Extract the (x, y) coordinate from the center of the cell holding the provided text.  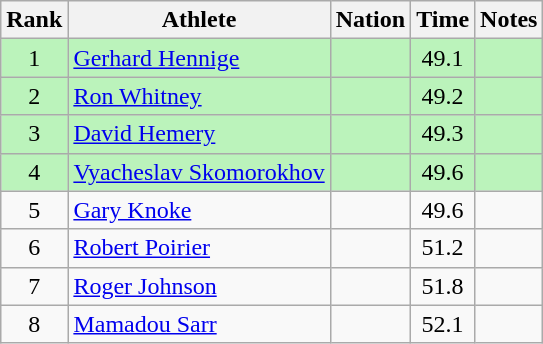
4 (34, 172)
Athlete (199, 20)
8 (34, 324)
Notes (509, 20)
Rank (34, 20)
Gary Knoke (199, 210)
52.1 (443, 324)
Roger Johnson (199, 286)
Mamadou Sarr (199, 324)
51.2 (443, 248)
49.1 (443, 58)
Gerhard Hennige (199, 58)
Nation (370, 20)
3 (34, 134)
49.2 (443, 96)
5 (34, 210)
51.8 (443, 286)
49.3 (443, 134)
Robert Poirier (199, 248)
Time (443, 20)
Ron Whitney (199, 96)
David Hemery (199, 134)
7 (34, 286)
2 (34, 96)
1 (34, 58)
Vyacheslav Skomorokhov (199, 172)
6 (34, 248)
